From the cell containing the given text, extract its center point as (X, Y) coordinate. 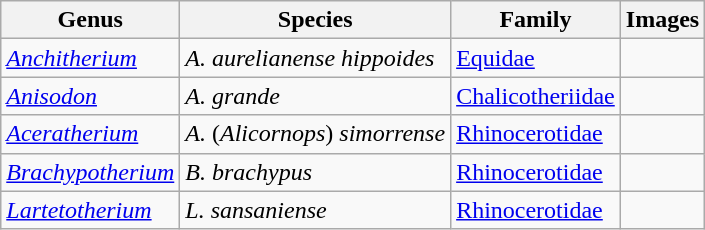
A. grande (316, 96)
Aceratherium (90, 134)
Lartetotherium (90, 210)
Anchitherium (90, 58)
Images (662, 20)
L. sansaniense (316, 210)
Chalicotheriidae (536, 96)
Family (536, 20)
Brachypotherium (90, 172)
A. (Alicornops) simorrense (316, 134)
Species (316, 20)
B. brachypus (316, 172)
Equidae (536, 58)
Genus (90, 20)
A. aurelianense hippoides (316, 58)
Anisodon (90, 96)
